Pinpoint the cell where the given text exists, returning its (X, Y) midpoint coordinate. 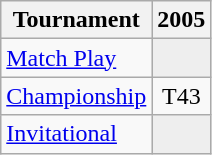
Championship (76, 96)
Invitational (76, 134)
T43 (182, 96)
Tournament (76, 20)
Match Play (76, 58)
2005 (182, 20)
